Identify which cell holds the provided text, then report its (x, y) central coordinate. 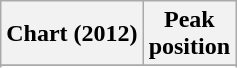
Peakposition (189, 34)
Chart (2012) (72, 34)
